Detect which cell encompasses the target text, then output its (X, Y) center coordinate. 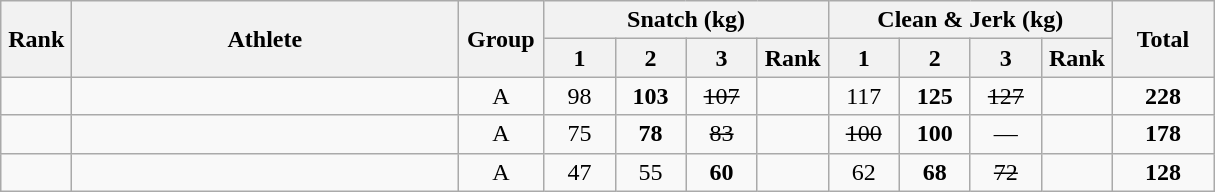
62 (864, 172)
128 (1162, 172)
125 (934, 96)
Clean & Jerk (kg) (970, 20)
117 (864, 96)
127 (1006, 96)
78 (650, 134)
107 (722, 96)
Total (1162, 39)
103 (650, 96)
178 (1162, 134)
Group (501, 39)
68 (934, 172)
75 (580, 134)
— (1006, 134)
83 (722, 134)
60 (722, 172)
72 (1006, 172)
228 (1162, 96)
Athlete (265, 39)
Snatch (kg) (686, 20)
98 (580, 96)
47 (580, 172)
55 (650, 172)
